Pinpoint the cell where the given text exists, returning its [X, Y] midpoint coordinate. 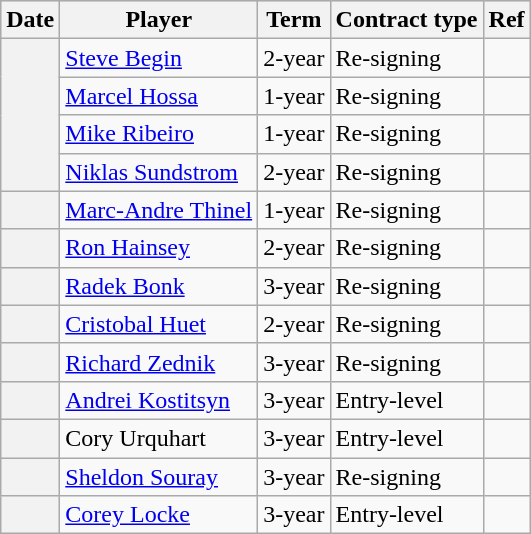
Term [294, 20]
Player [159, 20]
Cristobal Huet [159, 324]
Marcel Hossa [159, 96]
Marc-Andre Thinel [159, 210]
Ref [506, 20]
Date [30, 20]
Mike Ribeiro [159, 134]
Sheldon Souray [159, 477]
Corey Locke [159, 515]
Steve Begin [159, 58]
Andrei Kostitsyn [159, 400]
Contract type [406, 20]
Richard Zednik [159, 362]
Cory Urquhart [159, 438]
Radek Bonk [159, 286]
Niklas Sundstrom [159, 172]
Ron Hainsey [159, 248]
